Extract the [X, Y] coordinate from the center of the cell holding the provided text.  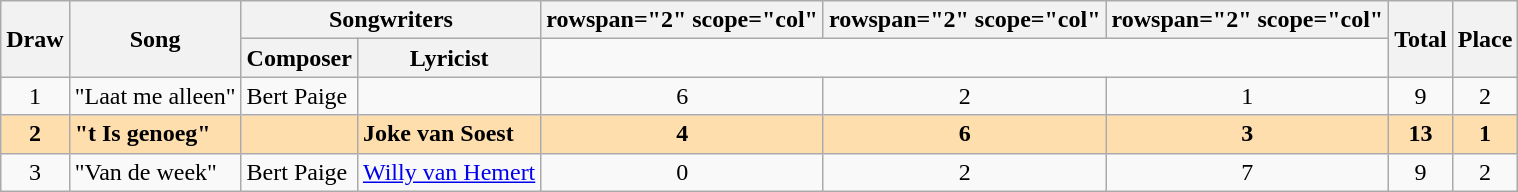
"Van de week" [155, 172]
0 [682, 172]
4 [682, 134]
Total [1421, 39]
Joke van Soest [448, 134]
Draw [35, 39]
Lyricist [448, 58]
Song [155, 39]
Songwriters [391, 20]
"Laat me alleen" [155, 96]
Willy van Hemert [448, 172]
"t Is genoeg" [155, 134]
13 [1421, 134]
Place [1485, 39]
7 [1248, 172]
Composer [299, 58]
